Extract the (X, Y) coordinate from the center of the cell holding the provided text.  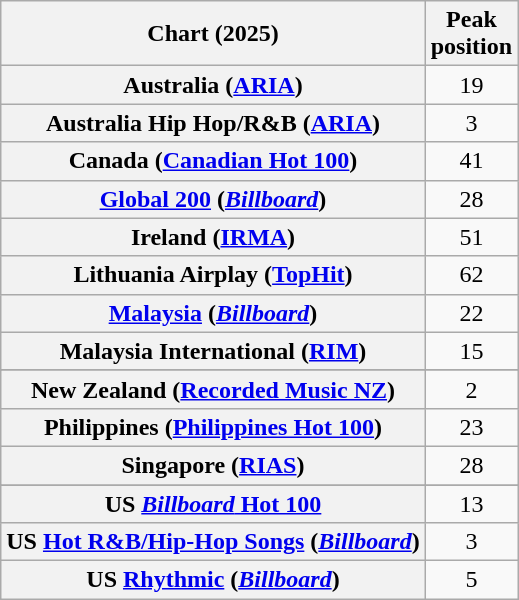
13 (471, 503)
2 (471, 389)
Lithuania Airplay (TopHit) (213, 275)
Malaysia (Billboard) (213, 313)
US Billboard Hot 100 (213, 503)
22 (471, 313)
Philippines (Philippines Hot 100) (213, 427)
Malaysia International (RIM) (213, 351)
Global 200 (Billboard) (213, 199)
62 (471, 275)
Australia (ARIA) (213, 85)
Chart (2025) (213, 34)
US Rhythmic (Billboard) (213, 580)
51 (471, 237)
41 (471, 161)
19 (471, 85)
Canada (Canadian Hot 100) (213, 161)
Ireland (IRMA) (213, 237)
23 (471, 427)
New Zealand (Recorded Music NZ) (213, 389)
Peakposition (471, 34)
15 (471, 351)
Singapore (RIAS) (213, 465)
Australia Hip Hop/R&B (ARIA) (213, 123)
5 (471, 580)
US Hot R&B/Hip-Hop Songs (Billboard) (213, 542)
